For the text-containing cell, return its midpoint in [x, y] coordinate format. 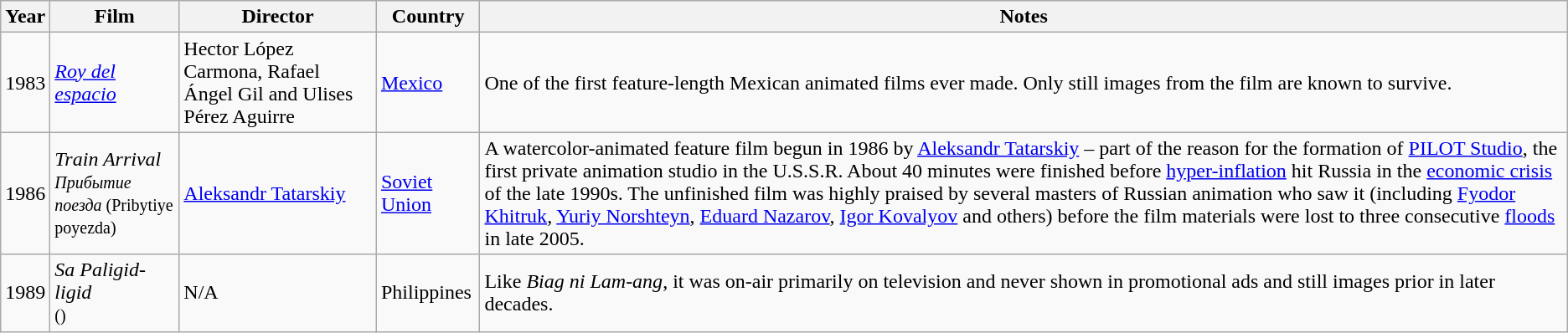
Mexico [428, 82]
Like Biag ni Lam-ang, it was on-air primarily on television and never shown in promotional ads and still images prior in later decades. [1024, 293]
Director [278, 17]
Film [115, 17]
Aleksandr Tatarskiy [278, 193]
N/A [278, 293]
One of the first feature-length Mexican animated films ever made. Only still images from the film are known to survive. [1024, 82]
Year [25, 17]
Hector López Carmona, Rafael Ángel Gil and Ulises Pérez Aguirre [278, 82]
Sa Paligid-ligid() [115, 293]
Notes [1024, 17]
Soviet Union [428, 193]
Philippines [428, 293]
1983 [25, 82]
Country [428, 17]
1989 [25, 293]
Roy del espacio [115, 82]
1986 [25, 193]
Train ArrivalПрибытие поезда (Pribytiye poyezda) [115, 193]
